Locate the cell with the specified text and output its (x, y) center coordinate. 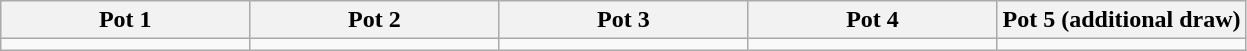
Pot 5 (additional draw) (1122, 20)
Pot 2 (374, 20)
Pot 3 (624, 20)
Pot 4 (872, 20)
Pot 1 (126, 20)
